Capture the cell that displays the provided text and extract its (X, Y) central coordinate. 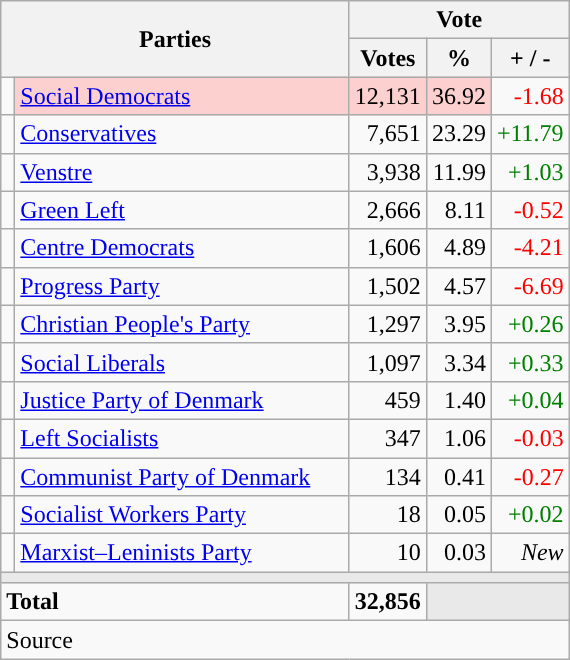
% (458, 58)
7,651 (388, 134)
-0.03 (530, 438)
Conservatives (182, 134)
3.34 (458, 362)
-6.69 (530, 286)
3,938 (388, 172)
New (530, 553)
+ / - (530, 58)
Justice Party of Denmark (182, 400)
0.05 (458, 515)
23.29 (458, 134)
Progress Party (182, 286)
12,131 (388, 96)
2,666 (388, 210)
0.41 (458, 477)
+1.03 (530, 172)
1,097 (388, 362)
Total (176, 602)
+0.33 (530, 362)
18 (388, 515)
-0.27 (530, 477)
Communist Party of Denmark (182, 477)
1.06 (458, 438)
+0.26 (530, 324)
Venstre (182, 172)
1,502 (388, 286)
134 (388, 477)
-0.52 (530, 210)
Marxist–Leninists Party (182, 553)
+0.04 (530, 400)
0.03 (458, 553)
10 (388, 553)
8.11 (458, 210)
-1.68 (530, 96)
Vote (459, 20)
459 (388, 400)
+0.02 (530, 515)
3.95 (458, 324)
347 (388, 438)
Left Socialists (182, 438)
Christian People's Party (182, 324)
Socialist Workers Party (182, 515)
1,606 (388, 248)
1.40 (458, 400)
Parties (176, 39)
32,856 (388, 602)
+11.79 (530, 134)
11.99 (458, 172)
4.57 (458, 286)
Green Left (182, 210)
Centre Democrats (182, 248)
Votes (388, 58)
-4.21 (530, 248)
Social Democrats (182, 96)
Social Liberals (182, 362)
Source (285, 640)
4.89 (458, 248)
1,297 (388, 324)
36.92 (458, 96)
